Scan for the cell matching the given text and deliver its [X, Y] coordinate at center. 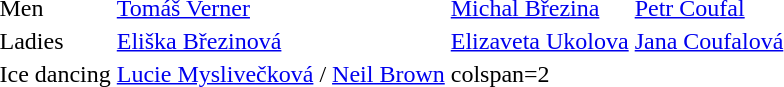
Eliška Březinová [280, 41]
Elizaveta Ukolova [540, 41]
